Detect which cell encompasses the target text, then output its [X, Y] center coordinate. 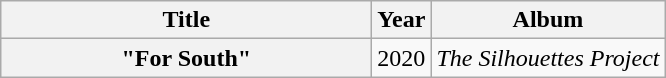
"For South" [186, 58]
The Silhouettes Project [548, 58]
Title [186, 20]
2020 [402, 58]
Album [548, 20]
Year [402, 20]
